Output the (x, y) coordinate of the center of the cell containing the given text.  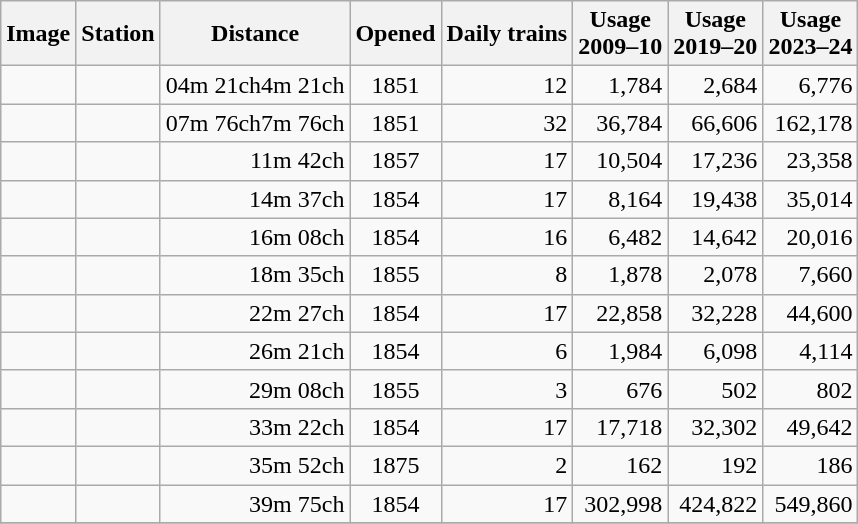
549,860 (810, 503)
2,078 (716, 275)
14m 37ch (255, 199)
20,016 (810, 237)
2,684 (716, 85)
1875 (396, 465)
18m 35ch (255, 275)
19,438 (716, 199)
6,482 (620, 237)
1,878 (620, 275)
10,504 (620, 161)
1,784 (620, 85)
Daily trains (507, 34)
23,358 (810, 161)
33m 22ch (255, 427)
Usage2023–24 (810, 34)
Distance (255, 34)
29m 08ch (255, 389)
44,600 (810, 313)
04m 21ch4m 21ch (255, 85)
6,098 (716, 351)
22,858 (620, 313)
26m 21ch (255, 351)
6 (507, 351)
1,984 (620, 351)
8,164 (620, 199)
802 (810, 389)
11m 42ch (255, 161)
16m 08ch (255, 237)
186 (810, 465)
16 (507, 237)
162 (620, 465)
35m 52ch (255, 465)
8 (507, 275)
2 (507, 465)
32,228 (716, 313)
7,660 (810, 275)
3 (507, 389)
Opened (396, 34)
17,718 (620, 427)
36,784 (620, 123)
1857 (396, 161)
Station (118, 34)
4,114 (810, 351)
07m 76ch7m 76ch (255, 123)
17,236 (716, 161)
424,822 (716, 503)
Usage2019–20 (716, 34)
35,014 (810, 199)
49,642 (810, 427)
Image (38, 34)
32 (507, 123)
502 (716, 389)
302,998 (620, 503)
676 (620, 389)
162,178 (810, 123)
22m 27ch (255, 313)
Usage2009–10 (620, 34)
32,302 (716, 427)
12 (507, 85)
39m 75ch (255, 503)
6,776 (810, 85)
192 (716, 465)
14,642 (716, 237)
66,606 (716, 123)
